Determine the (x, y) coordinate at the center of the cell enclosing the given text.  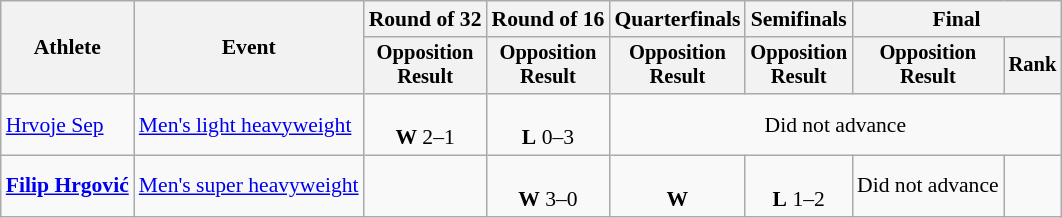
Men's light heavyweight (249, 124)
Round of 16 (548, 19)
Athlete (68, 48)
W 3–0 (548, 186)
Quarterfinals (677, 19)
Men's super heavyweight (249, 186)
W 2–1 (426, 124)
L 0–3 (548, 124)
Event (249, 48)
Final (956, 19)
Filip Hrgović (68, 186)
Hrvoje Sep (68, 124)
W (677, 186)
Round of 32 (426, 19)
L 1–2 (798, 186)
Semifinals (798, 19)
Rank (1033, 66)
